Output the [X, Y] coordinate of the center of the cell containing the given text.  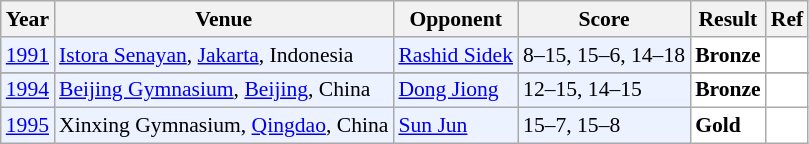
1991 [28, 55]
Beijing Gymnasium, Beijing, China [224, 90]
Sun Jun [456, 126]
Xinxing Gymnasium, Qingdao, China [224, 126]
Result [728, 19]
Ref [787, 19]
8–15, 15–6, 14–18 [604, 55]
Gold [728, 126]
Year [28, 19]
15–7, 15–8 [604, 126]
1995 [28, 126]
Opponent [456, 19]
Rashid Sidek [456, 55]
Dong Jiong [456, 90]
Score [604, 19]
Venue [224, 19]
12–15, 14–15 [604, 90]
Istora Senayan, Jakarta, Indonesia [224, 55]
1994 [28, 90]
